Return the [X, Y] coordinate for the center point of the cell that contains the specified text.  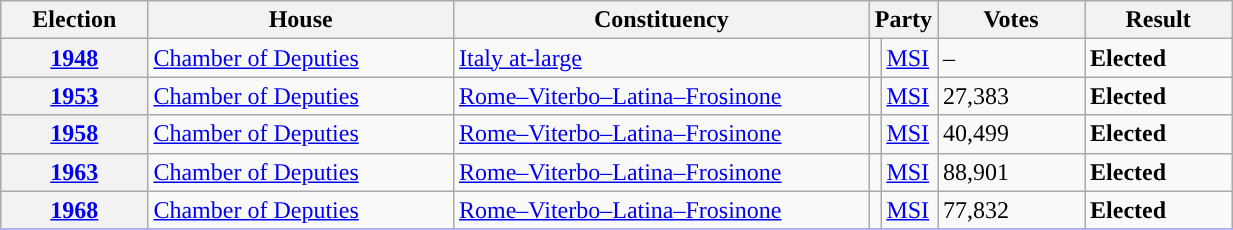
1963 [74, 172]
Result [1158, 20]
Party [903, 20]
– [1012, 58]
Constituency [661, 20]
House [301, 20]
1958 [74, 134]
77,832 [1012, 210]
27,383 [1012, 96]
40,499 [1012, 134]
Votes [1012, 20]
1953 [74, 96]
Italy at-large [661, 58]
1948 [74, 58]
Election [74, 20]
88,901 [1012, 172]
1968 [74, 210]
